Provide the [X, Y] coordinate of the cell's center where the given text is located.  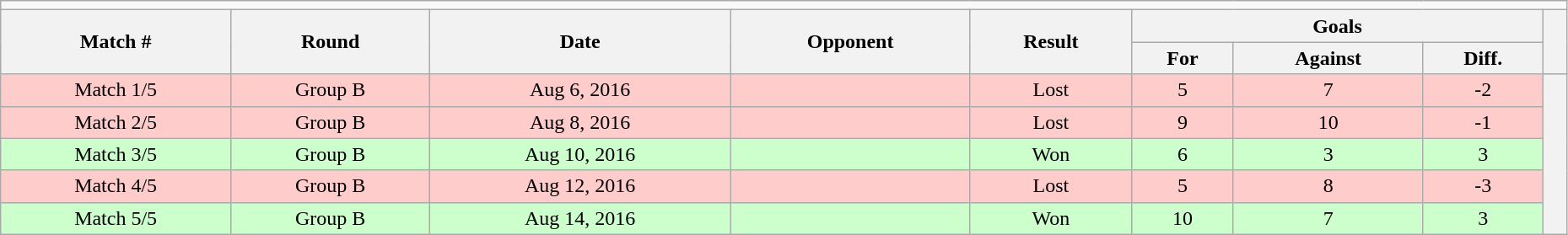
Opponent [850, 42]
Match # [116, 42]
-3 [1483, 186]
For [1183, 58]
-1 [1483, 122]
8 [1328, 186]
Aug 6, 2016 [580, 90]
Result [1051, 42]
Match 3/5 [116, 154]
Aug 10, 2016 [580, 154]
Goals [1337, 26]
Round [331, 42]
Match 2/5 [116, 122]
Match 5/5 [116, 218]
Match 4/5 [116, 186]
Diff. [1483, 58]
Against [1328, 58]
9 [1183, 122]
Date [580, 42]
Aug 8, 2016 [580, 122]
6 [1183, 154]
Aug 12, 2016 [580, 186]
Aug 14, 2016 [580, 218]
-2 [1483, 90]
Match 1/5 [116, 90]
